Locate the cell with the specified text and output its [x, y] center coordinate. 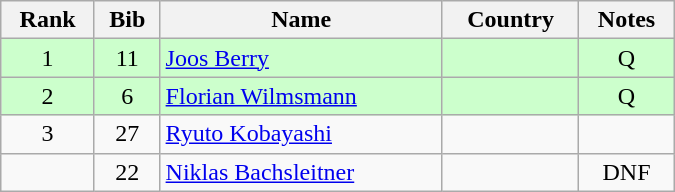
Joos Berry [301, 58]
Rank [48, 20]
Country [510, 20]
3 [48, 134]
DNF [626, 172]
Name [301, 20]
Bib [127, 20]
Niklas Bachsleitner [301, 172]
27 [127, 134]
11 [127, 58]
2 [48, 96]
Ryuto Kobayashi [301, 134]
22 [127, 172]
6 [127, 96]
Notes [626, 20]
Florian Wilmsmann [301, 96]
1 [48, 58]
